Find where the given text appears and provide that cell's center as [X, Y] coordinate. 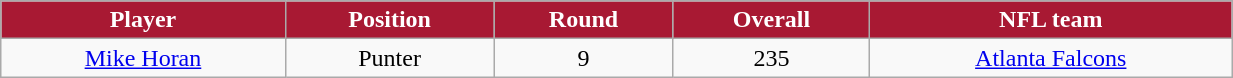
Atlanta Falcons [1051, 58]
Overall [772, 20]
9 [584, 58]
Round [584, 20]
Player [143, 20]
235 [772, 58]
NFL team [1051, 20]
Mike Horan [143, 58]
Position [390, 20]
Punter [390, 58]
